Find where the given text appears and provide that cell's center as (X, Y) coordinate. 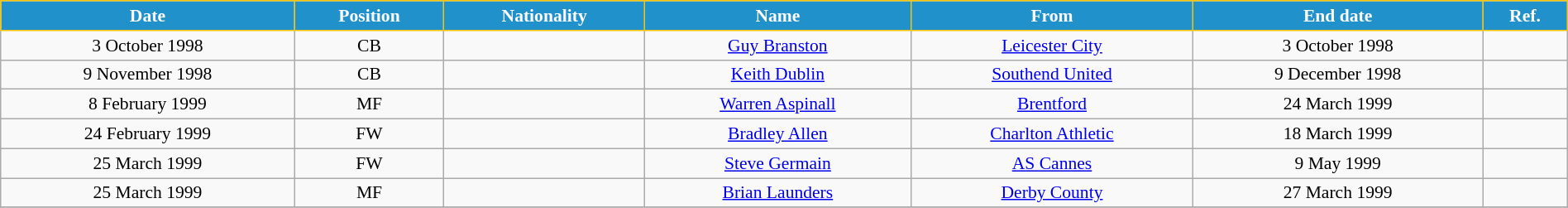
Date (147, 16)
9 December 1998 (1338, 75)
Name (777, 16)
24 March 1999 (1338, 104)
18 March 1999 (1338, 134)
Guy Branston (777, 46)
27 March 1999 (1338, 193)
Bradley Allen (777, 134)
9 November 1998 (147, 75)
Steve Germain (777, 163)
Brentford (1052, 104)
9 May 1999 (1338, 163)
Charlton Athletic (1052, 134)
Keith Dublin (777, 75)
AS Cannes (1052, 163)
Warren Aspinall (777, 104)
Southend United (1052, 75)
Leicester City (1052, 46)
8 February 1999 (147, 104)
Nationality (544, 16)
Position (369, 16)
24 February 1999 (147, 134)
End date (1338, 16)
Ref. (1525, 16)
Brian Launders (777, 193)
From (1052, 16)
Derby County (1052, 193)
